For the text-containing cell, return its midpoint in (X, Y) coordinate format. 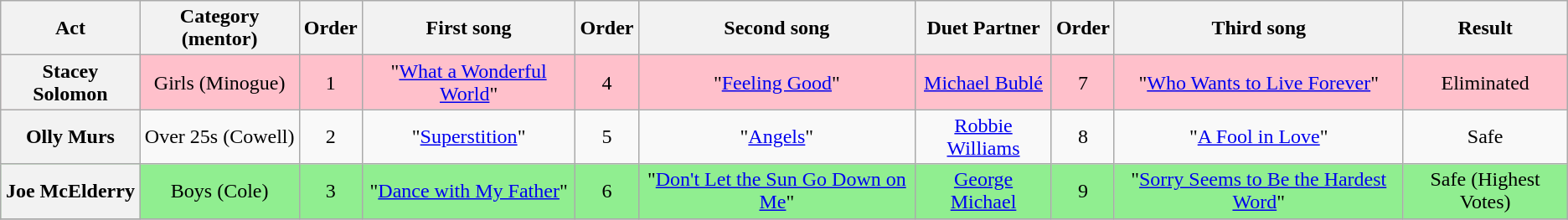
Over 25s (Cowell) (219, 137)
"Don't Let the Sun Go Down on Me" (777, 191)
1 (330, 82)
Result (1485, 28)
Duet Partner (983, 28)
Safe (Highest Votes) (1485, 191)
5 (606, 137)
3 (330, 191)
Safe (1485, 137)
"Angels" (777, 137)
"Feeling Good" (777, 82)
Joe McElderry (70, 191)
Michael Bublé (983, 82)
7 (1082, 82)
Boys (Cole) (219, 191)
"Dance with My Father" (469, 191)
4 (606, 82)
2 (330, 137)
"Who Wants to Live Forever" (1258, 82)
Olly Murs (70, 137)
Third song (1258, 28)
Second song (777, 28)
9 (1082, 191)
"Sorry Seems to Be the Hardest Word" (1258, 191)
Robbie Williams (983, 137)
8 (1082, 137)
"Superstition" (469, 137)
Category (mentor) (219, 28)
6 (606, 191)
"A Fool in Love" (1258, 137)
Girls (Minogue) (219, 82)
"What a Wonderful World" (469, 82)
George Michael (983, 191)
Stacey Solomon (70, 82)
Eliminated (1485, 82)
First song (469, 28)
Act (70, 28)
